Determine the [x, y] coordinate at the center of the cell enclosing the given text.  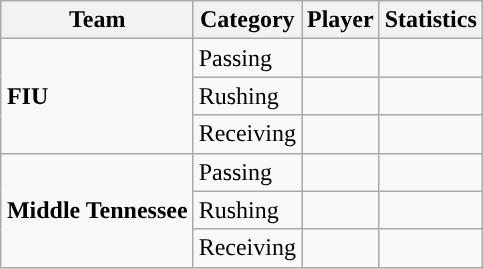
Statistics [430, 20]
Player [341, 20]
FIU [97, 96]
Middle Tennessee [97, 210]
Team [97, 20]
Category [247, 20]
